Search for the cell housing the specified text and yield its (x, y) center coordinate. 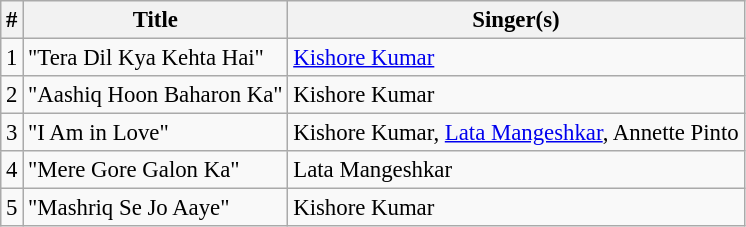
"Mashriq Se Jo Aaye" (156, 208)
3 (12, 133)
"Aashiq Hoon Baharon Ka" (156, 95)
4 (12, 170)
"Tera Dil Kya Kehta Hai" (156, 58)
# (12, 20)
Lata Mangeshkar (516, 170)
"I Am in Love" (156, 133)
Title (156, 20)
5 (12, 208)
"Mere Gore Galon Ka" (156, 170)
1 (12, 58)
Singer(s) (516, 20)
Kishore Kumar, Lata Mangeshkar, Annette Pinto (516, 133)
2 (12, 95)
